Pinpoint the cell where the given text exists, returning its [x, y] midpoint coordinate. 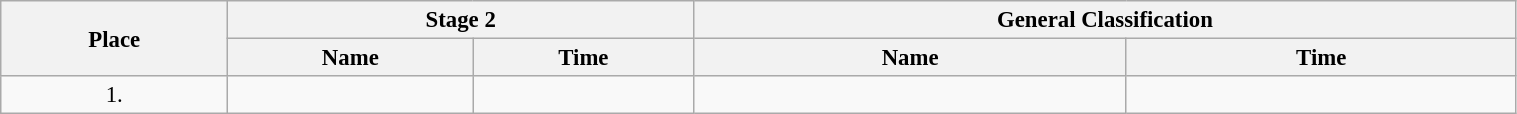
General Classification [1105, 20]
Stage 2 [461, 20]
Place [114, 38]
1. [114, 95]
